Search for the cell housing the specified text and yield its [X, Y] center coordinate. 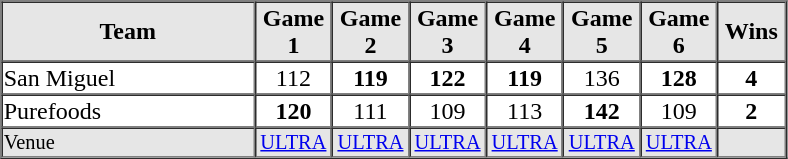
112 [294, 78]
Game 5 [602, 32]
Team [128, 32]
111 [370, 110]
Game 3 [448, 32]
Game 2 [370, 32]
Game 6 [678, 32]
Wins [751, 32]
120 [294, 110]
2 [751, 110]
128 [678, 78]
136 [602, 78]
113 [524, 110]
4 [751, 78]
142 [602, 110]
San Miguel [128, 78]
Game 1 [294, 32]
Venue [128, 143]
Purefoods [128, 110]
122 [448, 78]
Game 4 [524, 32]
